Provide the [X, Y] coordinate of the cell's center where the given text is located.  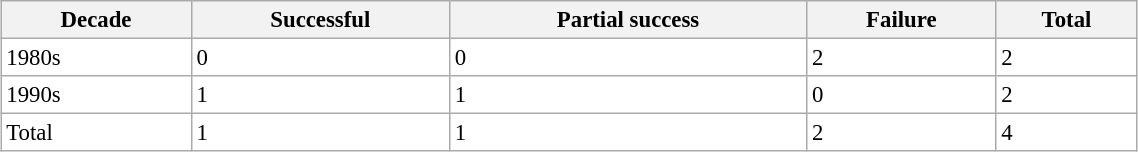
Decade [96, 20]
Partial success [628, 20]
Successful [320, 20]
1980s [96, 58]
1990s [96, 95]
Failure [902, 20]
4 [1066, 133]
